Pinpoint the cell where the given text exists, returning its [X, Y] midpoint coordinate. 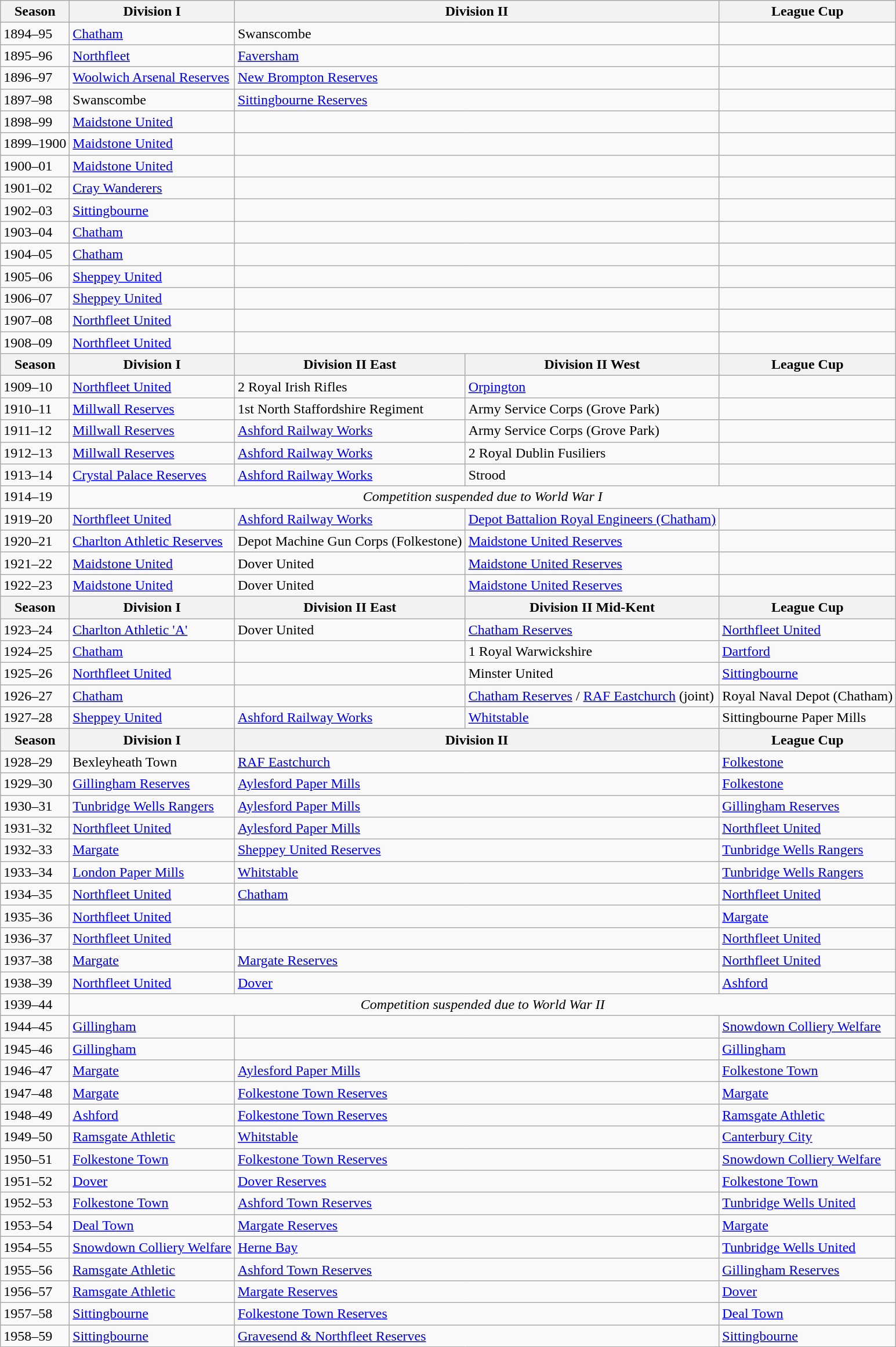
Division II West [592, 365]
1952–53 [35, 1203]
Strood [592, 475]
Northfleet [152, 56]
1937–38 [35, 960]
1924–25 [35, 652]
Cray Wanderers [152, 188]
Competition suspended due to World War II [483, 1005]
2 Royal Irish Rifles [350, 387]
1919–20 [35, 519]
1896–97 [35, 78]
1944–45 [35, 1027]
1907–08 [35, 321]
1922–23 [35, 585]
1911–12 [35, 431]
Minster United [592, 674]
1955–56 [35, 1269]
Sittingbourne Reserves [477, 100]
1934–35 [35, 894]
1925–26 [35, 674]
1949–50 [35, 1137]
1914–19 [35, 497]
1931–32 [35, 828]
1923–24 [35, 629]
1957–58 [35, 1313]
1906–07 [35, 299]
Depot Machine Gun Corps (Folkestone) [350, 541]
1910–11 [35, 409]
1900–01 [35, 166]
1946–47 [35, 1071]
1954–55 [35, 1247]
1897–98 [35, 100]
1958–59 [35, 1335]
1902–03 [35, 210]
1903–04 [35, 232]
1947–48 [35, 1093]
1938–39 [35, 983]
Woolwich Arsenal Reserves [152, 78]
Dartford [807, 652]
Charlton Athletic 'A' [152, 629]
1926–27 [35, 696]
1 Royal Warwickshire [592, 652]
1935–36 [35, 916]
Charlton Athletic Reserves [152, 541]
Chatham Reserves [592, 629]
2 Royal Dublin Fusiliers [592, 453]
1895–96 [35, 56]
1950–51 [35, 1159]
Competition suspended due to World War I [483, 497]
1921–22 [35, 563]
1945–46 [35, 1049]
1932–33 [35, 850]
1899–1900 [35, 144]
1929–30 [35, 784]
Orpington [592, 387]
Canterbury City [807, 1137]
1956–57 [35, 1291]
1927–28 [35, 718]
1913–14 [35, 475]
1930–31 [35, 806]
Sheppey United Reserves [477, 850]
1953–54 [35, 1225]
Depot Battalion Royal Engineers (Chatham) [592, 519]
1936–37 [35, 938]
1928–29 [35, 762]
Gravesend & Northfleet Reserves [477, 1335]
1901–02 [35, 188]
1908–09 [35, 343]
1912–13 [35, 453]
Chatham Reserves / RAF Eastchurch (joint) [592, 696]
1948–49 [35, 1115]
1898–99 [35, 122]
1904–05 [35, 254]
New Brompton Reserves [477, 78]
Division II Mid-Kent [592, 607]
RAF Eastchurch [477, 762]
1st North Staffordshire Regiment [350, 409]
London Paper Mills [152, 872]
Crystal Palace Reserves [152, 475]
Bexleyheath Town [152, 762]
Sittingbourne Paper Mills [807, 718]
1894–95 [35, 34]
1939–44 [35, 1005]
Royal Naval Depot (Chatham) [807, 696]
Dover Reserves [477, 1181]
1933–34 [35, 872]
Herne Bay [477, 1247]
1909–10 [35, 387]
Faversham [477, 56]
1905–06 [35, 277]
1951–52 [35, 1181]
1920–21 [35, 541]
